Detect which cell encompasses the target text, then output its [X, Y] center coordinate. 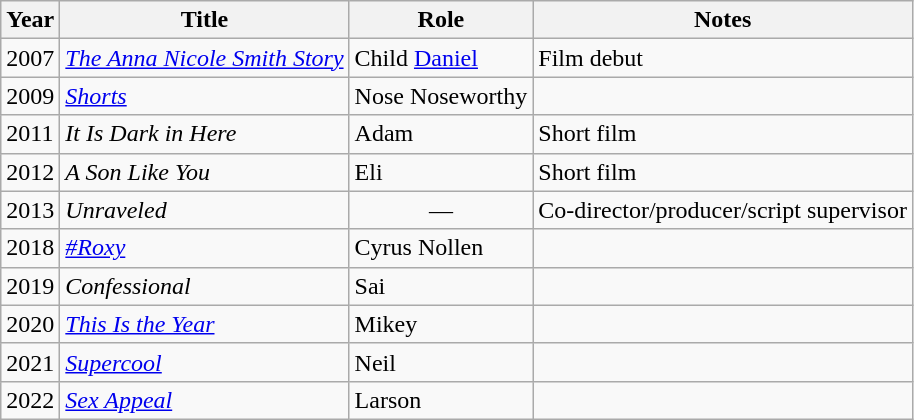
2009 [30, 96]
Notes [723, 20]
Child Daniel [441, 58]
2013 [30, 210]
Title [204, 20]
Sai [441, 286]
2021 [30, 362]
Year [30, 20]
2018 [30, 248]
Eli [441, 172]
Cyrus Nollen [441, 248]
2011 [30, 134]
Neil [441, 362]
The Anna Nicole Smith Story [204, 58]
Confessional [204, 286]
Sex Appeal [204, 400]
Film debut [723, 58]
2020 [30, 324]
Nose Noseworthy [441, 96]
2022 [30, 400]
Role [441, 20]
Adam [441, 134]
Larson [441, 400]
Supercool [204, 362]
2019 [30, 286]
— [441, 210]
2007 [30, 58]
It Is Dark in Here [204, 134]
#Roxy [204, 248]
2012 [30, 172]
Mikey [441, 324]
Shorts [204, 96]
This Is the Year [204, 324]
Co-director/producer/script supervisor [723, 210]
A Son Like You [204, 172]
Unraveled [204, 210]
